Return (x, y) of the center of cell containing provided text 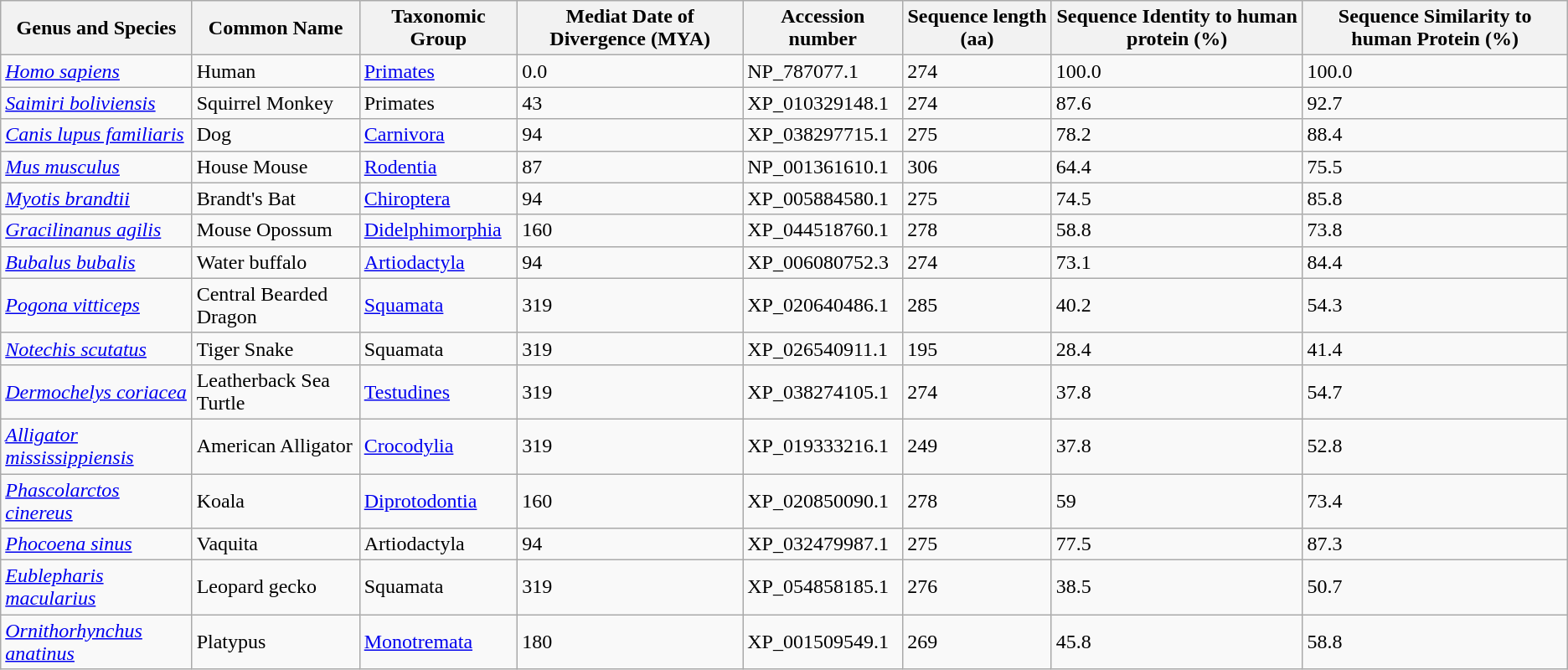
92.7 (1435, 103)
88.4 (1435, 135)
84.4 (1435, 262)
Eublepharis macularius (96, 588)
Rodentia (438, 167)
XP_044518760.1 (823, 230)
XP_019333216.1 (823, 446)
XP_038274105.1 (823, 392)
Phascolarctos cinereus (96, 501)
Diprotodontia (438, 501)
American Alligator (276, 446)
285 (977, 305)
Dog (276, 135)
195 (977, 348)
40.2 (1177, 305)
XP_001509549.1 (823, 642)
NP_001361610.1 (823, 167)
Monotremata (438, 642)
77.5 (1177, 544)
Alligator mississippiensis (96, 446)
Accession number (823, 28)
Vaquita (276, 544)
Squirrel Monkey (276, 103)
Testudines (438, 392)
Tiger Snake (276, 348)
75.5 (1435, 167)
XP_054858185.1 (823, 588)
XP_006080752.3 (823, 262)
54.3 (1435, 305)
Dermochelys coriacea (96, 392)
Carnivora (438, 135)
Mediat Date of Divergence (MYA) (630, 28)
180 (630, 642)
Sequence Similarity to human Protein (%) (1435, 28)
Platypus (276, 642)
45.8 (1177, 642)
Sequence Identity to human protein (%) (1177, 28)
Taxonomic Group (438, 28)
Genus and Species (96, 28)
306 (977, 167)
74.5 (1177, 198)
Leatherback Sea Turtle (276, 392)
Ornithorhynchus anatinus (96, 642)
Central Bearded Dragon (276, 305)
House Mouse (276, 167)
NP_787077.1 (823, 71)
87 (630, 167)
52.8 (1435, 446)
73.8 (1435, 230)
XP_010329148.1 (823, 103)
XP_032479987.1 (823, 544)
50.7 (1435, 588)
Koala (276, 501)
Phocoena sinus (96, 544)
Leopard gecko (276, 588)
Mouse Opossum (276, 230)
Homo sapiens (96, 71)
XP_005884580.1 (823, 198)
73.4 (1435, 501)
Didelphimorphia (438, 230)
59 (1177, 501)
87.6 (1177, 103)
87.3 (1435, 544)
Human (276, 71)
Crocodylia (438, 446)
Gracilinanus agilis (96, 230)
28.4 (1177, 348)
85.8 (1435, 198)
276 (977, 588)
Canis lupus familiaris (96, 135)
43 (630, 103)
249 (977, 446)
Mus musculus (96, 167)
64.4 (1177, 167)
XP_020640486.1 (823, 305)
Common Name (276, 28)
XP_026540911.1 (823, 348)
Bubalus bubalis (96, 262)
38.5 (1177, 588)
54.7 (1435, 392)
Notechis scutatus (96, 348)
41.4 (1435, 348)
Saimiri boliviensis (96, 103)
Sequence length (aa) (977, 28)
Water buffalo (276, 262)
Myotis brandtii (96, 198)
Pogona vitticeps (96, 305)
Brandt's Bat (276, 198)
Chiroptera (438, 198)
XP_020850090.1 (823, 501)
78.2 (1177, 135)
73.1 (1177, 262)
XP_038297715.1 (823, 135)
269 (977, 642)
0.0 (630, 71)
